Search for the cell housing the specified text and yield its [x, y] center coordinate. 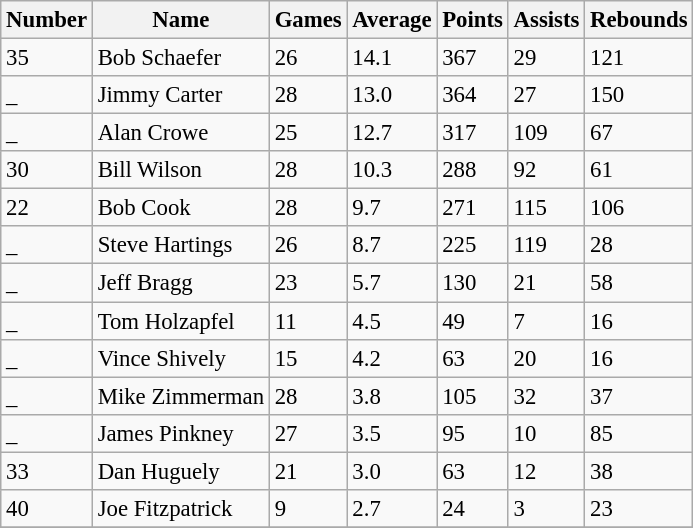
12.7 [392, 133]
109 [546, 133]
105 [472, 396]
Bill Wilson [180, 170]
8.7 [392, 245]
Steve Hartings [180, 245]
32 [546, 396]
Joe Fitzpatrick [180, 509]
40 [47, 509]
Mike Zimmerman [180, 396]
24 [472, 509]
Name [180, 20]
2.7 [392, 509]
15 [308, 358]
5.7 [392, 283]
7 [546, 321]
Bob Cook [180, 208]
Games [308, 20]
Bob Schaefer [180, 58]
29 [546, 58]
Dan Huguely [180, 471]
Points [472, 20]
367 [472, 58]
38 [639, 471]
Tom Holzapfel [180, 321]
4.2 [392, 358]
92 [546, 170]
119 [546, 245]
85 [639, 433]
106 [639, 208]
22 [47, 208]
Assists [546, 20]
95 [472, 433]
225 [472, 245]
Jimmy Carter [180, 95]
121 [639, 58]
9 [308, 509]
25 [308, 133]
130 [472, 283]
49 [472, 321]
13.0 [392, 95]
Number [47, 20]
67 [639, 133]
Vince Shively [180, 358]
20 [546, 358]
Alan Crowe [180, 133]
3 [546, 509]
3.0 [392, 471]
58 [639, 283]
12 [546, 471]
James Pinkney [180, 433]
11 [308, 321]
35 [47, 58]
Average [392, 20]
115 [546, 208]
10 [546, 433]
3.8 [392, 396]
61 [639, 170]
4.5 [392, 321]
10.3 [392, 170]
30 [47, 170]
9.7 [392, 208]
317 [472, 133]
37 [639, 396]
Rebounds [639, 20]
150 [639, 95]
14.1 [392, 58]
Jeff Bragg [180, 283]
33 [47, 471]
288 [472, 170]
271 [472, 208]
364 [472, 95]
3.5 [392, 433]
